Scan for the cell matching the given text and deliver its (X, Y) coordinate at center. 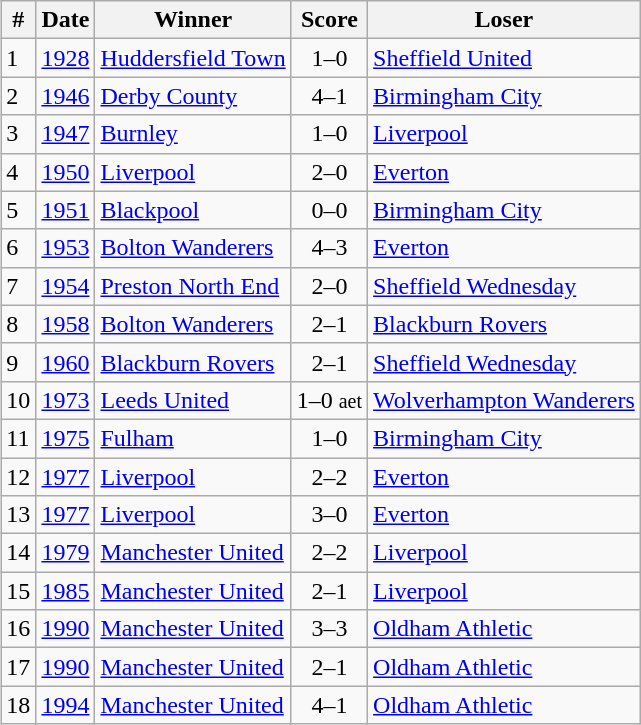
Sheffield United (504, 58)
13 (18, 515)
1928 (66, 58)
12 (18, 477)
14 (18, 553)
8 (18, 324)
Derby County (193, 96)
Burnley (193, 134)
3–0 (329, 515)
1953 (66, 248)
1–0 aet (329, 400)
3 (18, 134)
4–3 (329, 248)
1946 (66, 96)
9 (18, 362)
1985 (66, 591)
7 (18, 286)
1979 (66, 553)
4 (18, 172)
1973 (66, 400)
Date (66, 20)
Fulham (193, 438)
10 (18, 400)
1954 (66, 286)
1975 (66, 438)
Preston North End (193, 286)
1 (18, 58)
18 (18, 705)
Winner (193, 20)
16 (18, 629)
3–3 (329, 629)
0–0 (329, 210)
17 (18, 667)
1958 (66, 324)
15 (18, 591)
Wolverhampton Wanderers (504, 400)
1960 (66, 362)
Score (329, 20)
Huddersfield Town (193, 58)
# (18, 20)
11 (18, 438)
1950 (66, 172)
1994 (66, 705)
Loser (504, 20)
Leeds United (193, 400)
5 (18, 210)
1947 (66, 134)
1951 (66, 210)
Blackpool (193, 210)
2 (18, 96)
6 (18, 248)
